Identify which cell holds the provided text, then report its (X, Y) central coordinate. 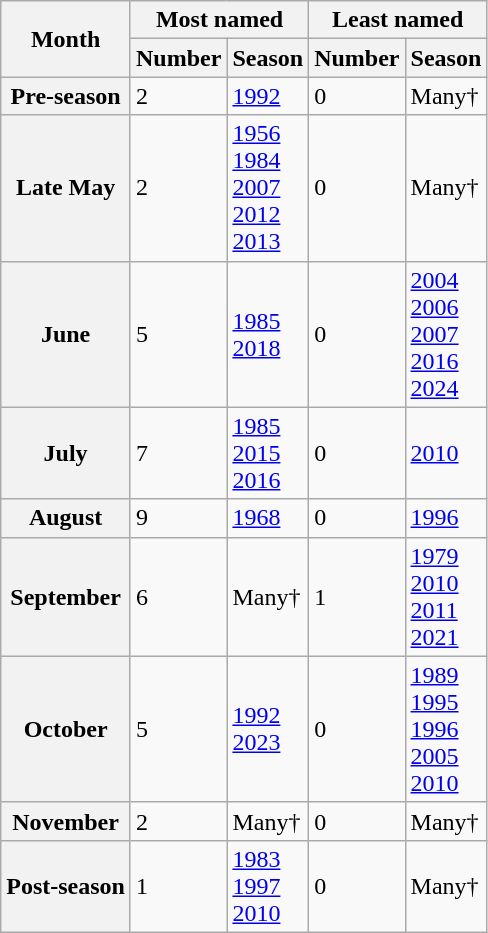
9 (178, 518)
19922023 (268, 729)
September (66, 596)
1992 (268, 96)
October (66, 729)
1996 (446, 518)
198319972010 (268, 886)
Post-season (66, 886)
19891995199620052010 (446, 729)
20042006200720162024 (446, 334)
Least named (398, 20)
Pre-season (66, 96)
Most named (219, 20)
19561984200720122013 (268, 188)
7 (178, 453)
1968 (268, 518)
6 (178, 596)
2010 (446, 453)
19852018 (268, 334)
198520152016 (268, 453)
August (66, 518)
1979201020112021 (446, 596)
July (66, 453)
June (66, 334)
Late May (66, 188)
November (66, 821)
Month (66, 39)
